For the text-containing cell, return its midpoint in [X, Y] coordinate format. 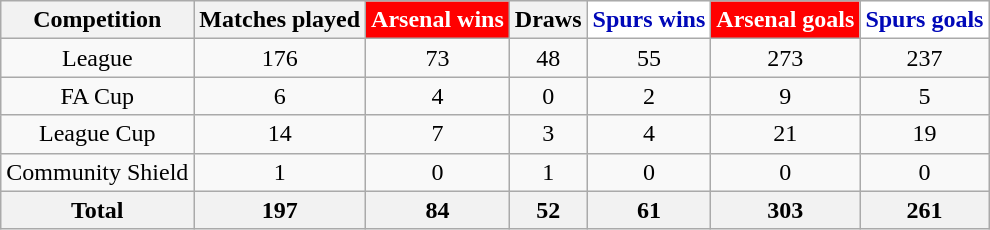
3 [548, 134]
Total [98, 210]
League Cup [98, 134]
61 [649, 210]
261 [924, 210]
55 [649, 58]
19 [924, 134]
9 [786, 96]
73 [438, 58]
303 [786, 210]
6 [280, 96]
237 [924, 58]
League [98, 58]
14 [280, 134]
21 [786, 134]
7 [438, 134]
Community Shield [98, 172]
Arsenal goals [786, 20]
Arsenal wins [438, 20]
Competition [98, 20]
5 [924, 96]
2 [649, 96]
Spurs goals [924, 20]
197 [280, 210]
Spurs wins [649, 20]
48 [548, 58]
Matches played [280, 20]
176 [280, 58]
84 [438, 210]
52 [548, 210]
FA Cup [98, 96]
Draws [548, 20]
273 [786, 58]
